Return the [X, Y] coordinate for the center point of the cell that contains the specified text.  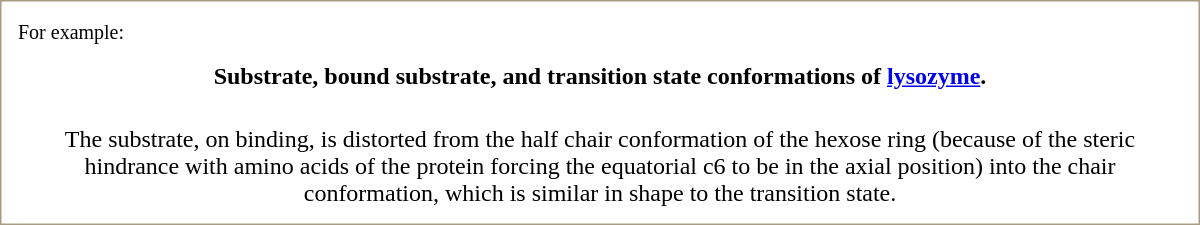
Substrate, bound substrate, and transition state conformations of lysozyme. [600, 77]
For example: [600, 31]
